Search for the cell housing the specified text and yield its [x, y] center coordinate. 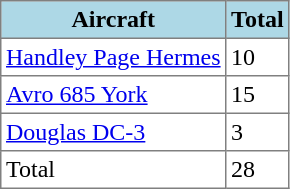
28 [258, 170]
3 [258, 132]
Handley Page Hermes [114, 57]
Avro 685 York [114, 95]
15 [258, 95]
Aircraft [114, 20]
Douglas DC-3 [114, 132]
10 [258, 57]
